From the cell containing the given text, extract its center point as [x, y] coordinate. 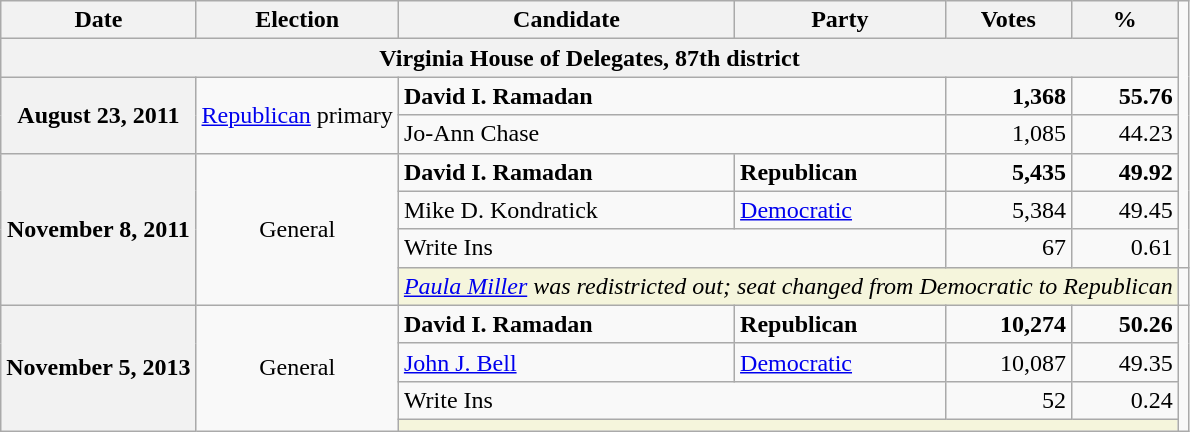
1,368 [1008, 96]
November 8, 2011 [98, 229]
50.26 [1124, 324]
67 [1008, 248]
10,087 [1008, 362]
49.45 [1124, 210]
49.92 [1124, 172]
Republican primary [297, 115]
0.61 [1124, 248]
Date [98, 20]
Party [840, 20]
Mike D. Kondratick [566, 210]
Virginia House of Delegates, 87th district [590, 58]
% [1124, 20]
Paula Miller was redistricted out; seat changed from Democratic to Republican [788, 286]
Jo-Ann Chase [672, 134]
0.24 [1124, 400]
Election [297, 20]
November 5, 2013 [98, 368]
Votes [1008, 20]
55.76 [1124, 96]
Candidate [566, 20]
44.23 [1124, 134]
5,384 [1008, 210]
1,085 [1008, 134]
5,435 [1008, 172]
49.35 [1124, 362]
John J. Bell [566, 362]
52 [1008, 400]
August 23, 2011 [98, 115]
10,274 [1008, 324]
